Return the (x, y) coordinate for the center point of the cell that contains the specified text.  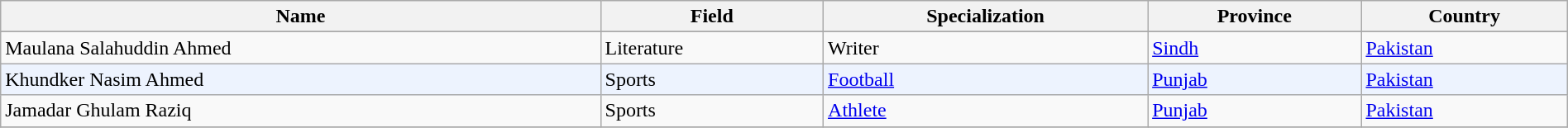
Literature (712, 48)
Name (301, 17)
Province (1255, 17)
Football (986, 79)
Khundker Nasim Ahmed (301, 79)
Writer (986, 48)
Country (1464, 17)
Maulana Salahuddin Ahmed (301, 48)
Specialization (986, 17)
Jamadar Ghulam Raziq (301, 111)
Athlete (986, 111)
Field (712, 17)
Sindh (1255, 48)
